Identify which cell holds the provided text, then report its (X, Y) central coordinate. 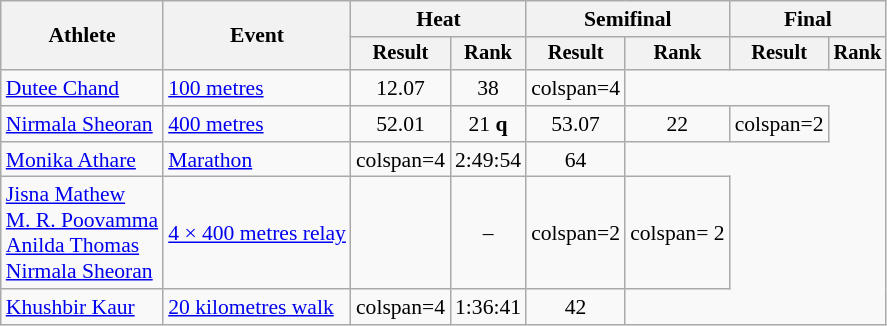
38 (488, 88)
Final (808, 19)
400 metres (257, 124)
53.07 (576, 124)
Semifinal (628, 19)
– (488, 233)
100 metres (257, 88)
Athlete (82, 36)
22 (677, 124)
Nirmala Sheoran (82, 124)
1:36:41 (488, 307)
12.07 (400, 88)
Khushbir Kaur (82, 307)
Jisna MathewM. R. PoovammaAnilda ThomasNirmala Sheoran (82, 233)
Dutee Chand (82, 88)
colspan= 2 (677, 233)
Marathon (257, 160)
Monika Athare (82, 160)
52.01 (400, 124)
64 (576, 160)
21 q (488, 124)
2:49:54 (488, 160)
20 kilometres walk (257, 307)
42 (576, 307)
Event (257, 36)
Heat (438, 19)
4 × 400 metres relay (257, 233)
